Determine the [x, y] coordinate at the center of the cell enclosing the given text.  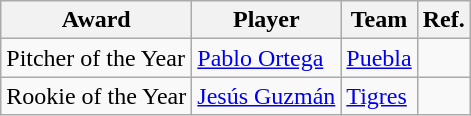
Tigres [379, 96]
Award [96, 20]
Pablo Ortega [266, 58]
Puebla [379, 58]
Pitcher of the Year [96, 58]
Team [379, 20]
Rookie of the Year [96, 96]
Ref. [444, 20]
Jesús Guzmán [266, 96]
Player [266, 20]
